Provide the [X, Y] coordinate of the cell's center where the given text is located.  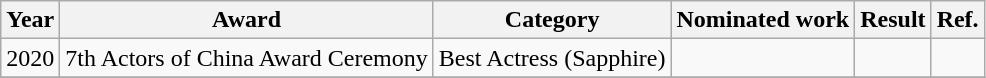
Ref. [958, 20]
7th Actors of China Award Ceremony [246, 58]
2020 [30, 58]
Result [893, 20]
Category [552, 20]
Nominated work [763, 20]
Year [30, 20]
Award [246, 20]
Best Actress (Sapphire) [552, 58]
